For the text-containing cell, return its midpoint in (x, y) coordinate format. 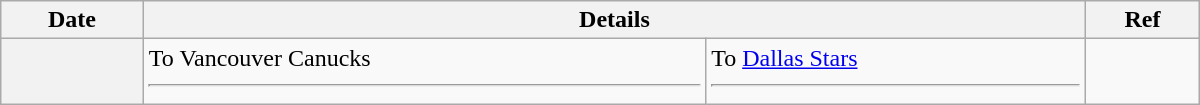
Date (72, 20)
Details (614, 20)
Ref (1143, 20)
To Dallas Stars (896, 72)
To Vancouver Canucks (424, 72)
